Locate the cell with the specified text and output its [X, Y] center coordinate. 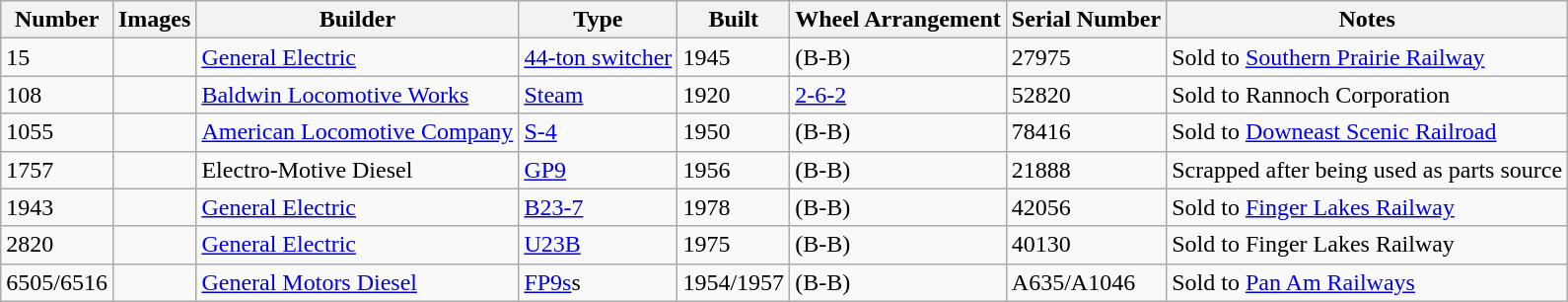
Scrapped after being used as parts source [1367, 170]
1920 [734, 95]
1978 [734, 207]
U23B [598, 245]
44-ton switcher [598, 57]
1975 [734, 245]
1945 [734, 57]
GP9 [598, 170]
Notes [1367, 20]
Sold to Downeast Scenic Railroad [1367, 132]
27975 [1086, 57]
American Locomotive Company [357, 132]
40130 [1086, 245]
Built [734, 20]
Type [598, 20]
2-6-2 [898, 95]
108 [57, 95]
52820 [1086, 95]
S-4 [598, 132]
Number [57, 20]
Sold to Southern Prairie Railway [1367, 57]
Wheel Arrangement [898, 20]
1950 [734, 132]
1757 [57, 170]
Steam [598, 95]
A635/A1046 [1086, 282]
Serial Number [1086, 20]
42056 [1086, 207]
General Motors Diesel [357, 282]
2820 [57, 245]
1954/1957 [734, 282]
Images [154, 20]
FP9ss [598, 282]
21888 [1086, 170]
1956 [734, 170]
B23-7 [598, 207]
Builder [357, 20]
Sold to Pan Am Railways [1367, 282]
Sold to Rannoch Corporation [1367, 95]
15 [57, 57]
1055 [57, 132]
1943 [57, 207]
78416 [1086, 132]
Electro-Motive Diesel [357, 170]
Baldwin Locomotive Works [357, 95]
6505/6516 [57, 282]
